Output the [X, Y] coordinate of the center of the cell containing the given text.  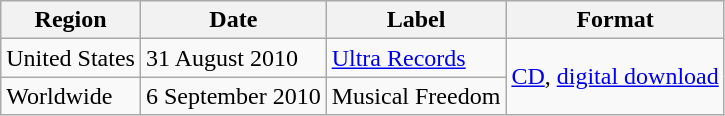
31 August 2010 [233, 58]
Date [233, 20]
6 September 2010 [233, 96]
Region [71, 20]
Label [416, 20]
CD, digital download [615, 77]
Ultra Records [416, 58]
Format [615, 20]
Worldwide [71, 96]
Musical Freedom [416, 96]
United States [71, 58]
